Search for the cell housing the specified text and yield its (X, Y) center coordinate. 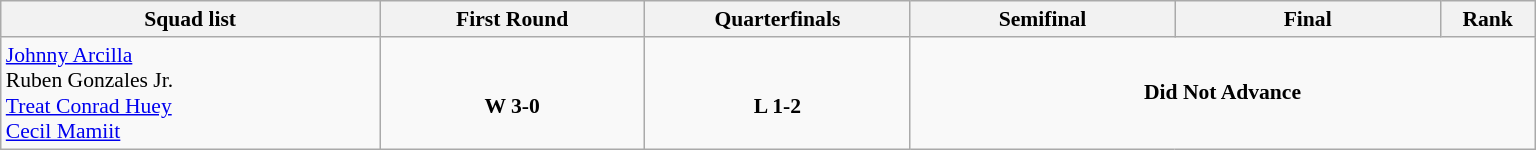
L 1-2 (778, 93)
W 3-0 (512, 93)
Quarterfinals (778, 19)
Squad list (190, 19)
Rank (1488, 19)
Final (1308, 19)
Did Not Advance (1222, 93)
Johnny ArcillaRuben Gonzales Jr.Treat Conrad HueyCecil Mamiit (190, 93)
Semifinal (1042, 19)
First Round (512, 19)
